Locate the cell with the specified text and output its (X, Y) center coordinate. 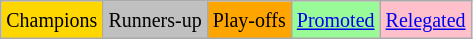
Relegated (426, 20)
Promoted (336, 20)
Champions (52, 20)
Play-offs (249, 20)
Runners-up (155, 20)
